Capture the cell that displays the provided text and extract its [x, y] central coordinate. 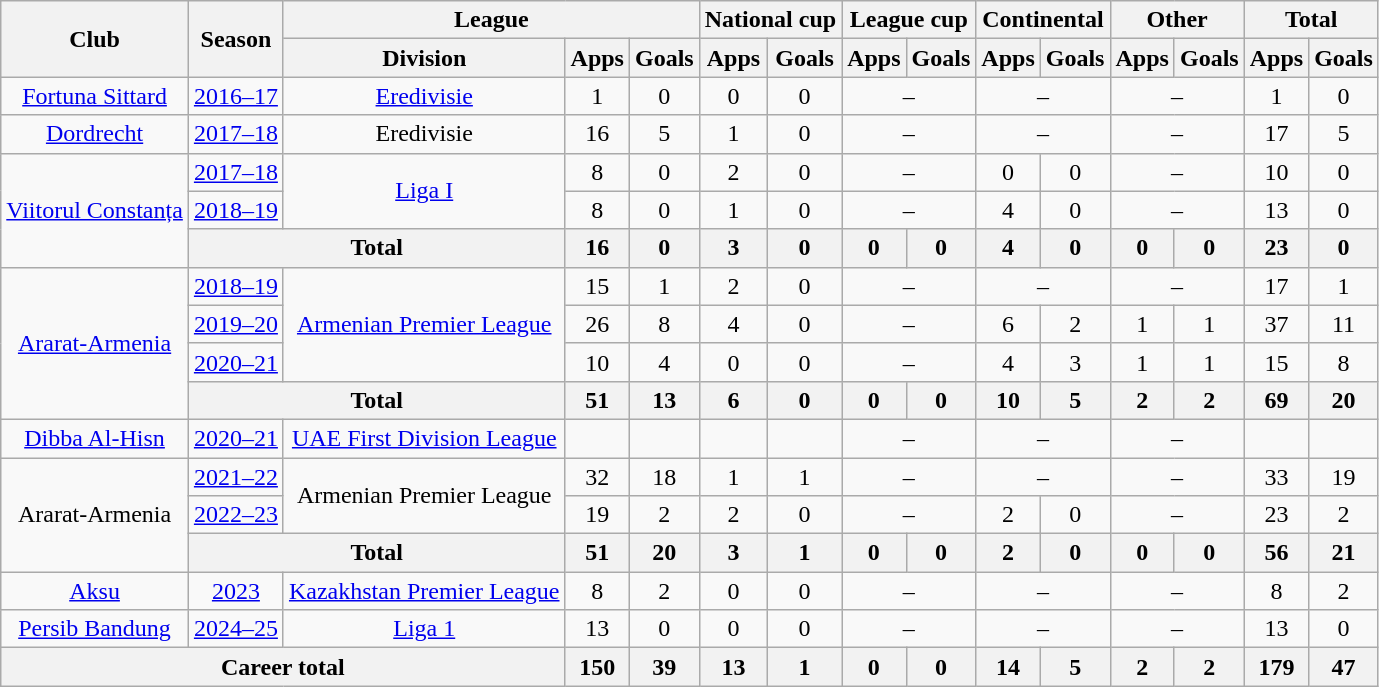
Career total [283, 667]
Club [95, 39]
47 [1344, 667]
150 [597, 667]
UAE First Division League [424, 438]
32 [597, 477]
Liga 1 [424, 629]
2016–17 [236, 96]
Fortuna Sittard [95, 96]
179 [1276, 667]
18 [664, 477]
Season [236, 39]
56 [1276, 553]
League [491, 20]
2022–23 [236, 515]
14 [1008, 667]
2024–25 [236, 629]
26 [597, 324]
39 [664, 667]
Kazakhstan Premier League [424, 591]
Liga I [424, 191]
Persib Bandung [95, 629]
Division [424, 58]
League cup [909, 20]
2023 [236, 591]
69 [1276, 400]
Dordrecht [95, 134]
Continental [1043, 20]
37 [1276, 324]
2021–22 [236, 477]
33 [1276, 477]
21 [1344, 553]
11 [1344, 324]
2019–20 [236, 324]
National cup [770, 20]
Dibba Al-Hisn [95, 438]
Aksu [95, 591]
Viitorul Constanța [95, 210]
Other [1177, 20]
